Detect which cell encompasses the target text, then output its (X, Y) center coordinate. 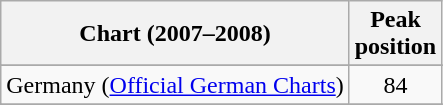
Germany (Official German Charts) (175, 85)
Chart (2007–2008) (175, 34)
84 (395, 85)
Peakposition (395, 34)
